Search for the cell housing the specified text and yield its (X, Y) center coordinate. 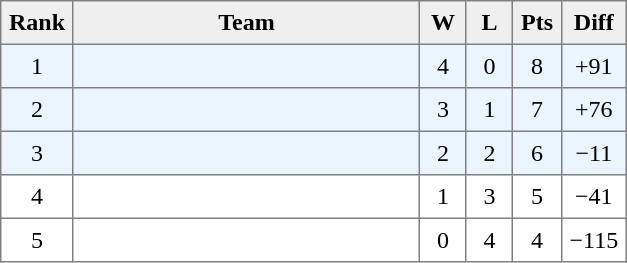
+76 (594, 110)
W (443, 23)
−11 (594, 153)
6 (537, 153)
−115 (594, 240)
Pts (537, 23)
Diff (594, 23)
Team (246, 23)
7 (537, 110)
L (489, 23)
8 (537, 66)
−41 (594, 197)
+91 (594, 66)
Rank (38, 23)
